Find where the given text appears and provide that cell's center as (X, Y) coordinate. 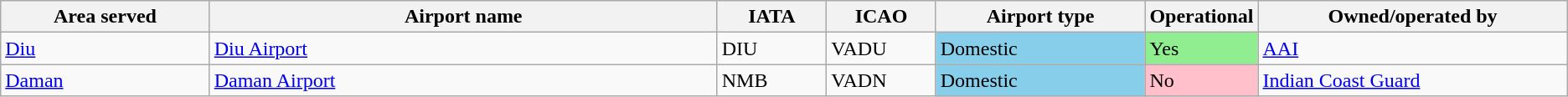
Indian Coast Guard (1412, 80)
Operational (1201, 17)
VADN (881, 80)
VADU (881, 48)
NMB (771, 80)
Airport name (463, 17)
Yes (1201, 48)
IATA (771, 17)
Airport type (1040, 17)
Daman (106, 80)
No (1201, 80)
Owned/operated by (1412, 17)
DIU (771, 48)
Diu (106, 48)
AAI (1412, 48)
Daman Airport (463, 80)
Diu Airport (463, 48)
Area served (106, 17)
ICAO (881, 17)
